Scan for the cell matching the given text and deliver its [X, Y] coordinate at center. 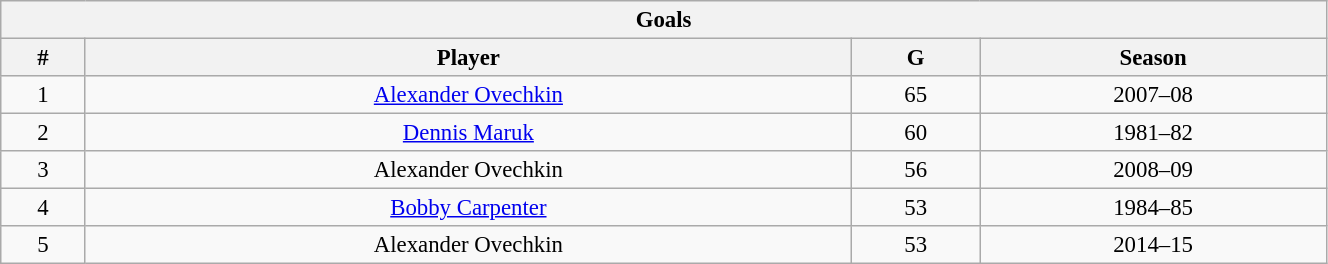
5 [43, 245]
Season [1154, 58]
60 [916, 133]
2007–08 [1154, 95]
56 [916, 170]
Dennis Maruk [468, 133]
3 [43, 170]
2014–15 [1154, 245]
1 [43, 95]
2 [43, 133]
Bobby Carpenter [468, 208]
1984–85 [1154, 208]
2008–09 [1154, 170]
4 [43, 208]
G [916, 58]
Player [468, 58]
65 [916, 95]
Goals [664, 20]
# [43, 58]
1981–82 [1154, 133]
